Output the (x, y) coordinate of the center of the cell containing the given text.  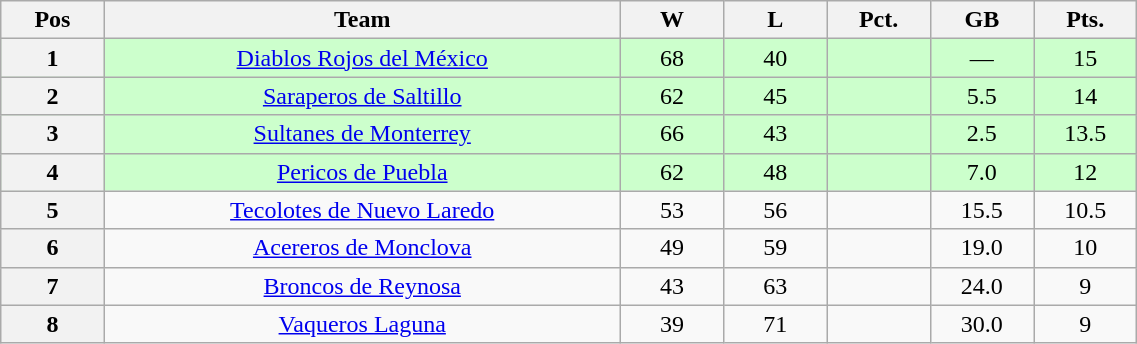
68 (672, 58)
Saraperos de Saltillo (362, 96)
6 (52, 248)
5.5 (982, 96)
Pericos de Puebla (362, 172)
GB (982, 20)
12 (1086, 172)
53 (672, 210)
Sultanes de Monterrey (362, 134)
Vaqueros Laguna (362, 324)
2.5 (982, 134)
15 (1086, 58)
Tecolotes de Nuevo Laredo (362, 210)
1 (52, 58)
15.5 (982, 210)
Pts. (1086, 20)
Pct. (878, 20)
40 (776, 58)
63 (776, 286)
3 (52, 134)
8 (52, 324)
Pos (52, 20)
48 (776, 172)
19.0 (982, 248)
L (776, 20)
W (672, 20)
56 (776, 210)
30.0 (982, 324)
7 (52, 286)
66 (672, 134)
Team (362, 20)
10 (1086, 248)
4 (52, 172)
2 (52, 96)
Broncos de Reynosa (362, 286)
24.0 (982, 286)
10.5 (1086, 210)
45 (776, 96)
Acereros de Monclova (362, 248)
14 (1086, 96)
49 (672, 248)
71 (776, 324)
39 (672, 324)
5 (52, 210)
13.5 (1086, 134)
— (982, 58)
Diablos Rojos del México (362, 58)
7.0 (982, 172)
59 (776, 248)
